Find where the given text appears and provide that cell's center as (x, y) coordinate. 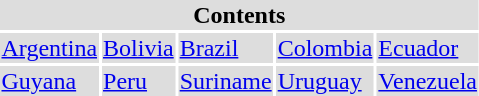
Guyana (50, 81)
Contents (239, 15)
Colombia (325, 48)
Venezuela (428, 81)
Ecuador (428, 48)
Uruguay (325, 81)
Suriname (226, 81)
Argentina (50, 48)
Brazil (226, 48)
Bolivia (139, 48)
Peru (139, 81)
